Locate the cell with the specified text and output its [X, Y] center coordinate. 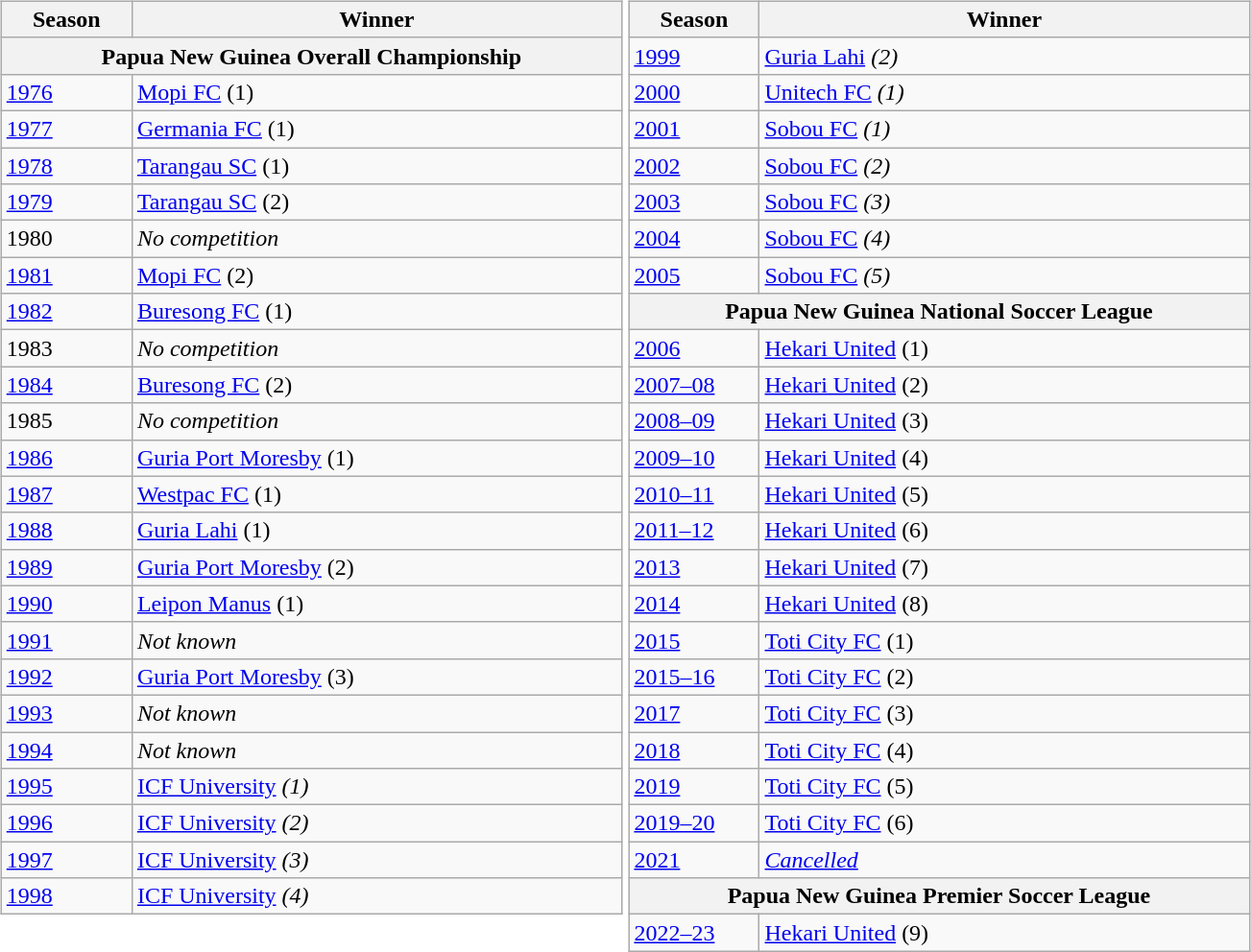
Westpac FC (1) [376, 494]
Hekari United (9) [1004, 933]
2015 [694, 640]
2019–20 [694, 823]
1998 [66, 896]
Germania FC (1) [376, 129]
Buresong FC (1) [376, 312]
Guria Lahi (2) [1004, 56]
Sobou FC (3) [1004, 202]
2011–12 [694, 531]
2013 [694, 567]
1984 [66, 385]
2009–10 [694, 458]
2007–08 [694, 385]
Hekari United (4) [1004, 458]
1991 [66, 640]
ICF University (2) [376, 823]
Papua New Guinea National Soccer League [939, 312]
2021 [694, 860]
Mopi FC (1) [376, 92]
2001 [694, 129]
Unitech FC (1) [1004, 92]
Buresong FC (2) [376, 385]
1997 [66, 860]
1994 [66, 750]
1993 [66, 713]
2004 [694, 239]
Sobou FC (2) [1004, 166]
1995 [66, 787]
1988 [66, 531]
1976 [66, 92]
Hekari United (3) [1004, 421]
Toti City FC (3) [1004, 713]
Guria Port Moresby (1) [376, 458]
1981 [66, 275]
Cancelled [1004, 860]
Toti City FC (6) [1004, 823]
1978 [66, 166]
Guria Port Moresby (3) [376, 677]
Papua New Guinea Overall Championship [311, 56]
1985 [66, 421]
Toti City FC (1) [1004, 640]
2018 [694, 750]
Guria Lahi (1) [376, 531]
Hekari United (5) [1004, 494]
1980 [66, 239]
1990 [66, 604]
Leipon Manus (1) [376, 604]
2015–16 [694, 677]
1989 [66, 567]
1987 [66, 494]
2000 [694, 92]
ICF University (4) [376, 896]
1983 [66, 348]
Hekari United (6) [1004, 531]
2014 [694, 604]
ICF University (1) [376, 787]
Hekari United (8) [1004, 604]
2002 [694, 166]
Tarangau SC (1) [376, 166]
1977 [66, 129]
1979 [66, 202]
2017 [694, 713]
Sobou FC (4) [1004, 239]
Guria Port Moresby (2) [376, 567]
Mopi FC (2) [376, 275]
2006 [694, 348]
Hekari United (2) [1004, 385]
Toti City FC (5) [1004, 787]
Toti City FC (2) [1004, 677]
2008–09 [694, 421]
2005 [694, 275]
2022–23 [694, 933]
ICF University (3) [376, 860]
1982 [66, 312]
1996 [66, 823]
2010–11 [694, 494]
Hekari United (7) [1004, 567]
1992 [66, 677]
2003 [694, 202]
1986 [66, 458]
Sobou FC (5) [1004, 275]
Tarangau SC (2) [376, 202]
Toti City FC (4) [1004, 750]
Papua New Guinea Premier Soccer League [939, 896]
2019 [694, 787]
Hekari United (1) [1004, 348]
Sobou FC (1) [1004, 129]
1999 [694, 56]
